Detect which cell encompasses the target text, then output its (X, Y) center coordinate. 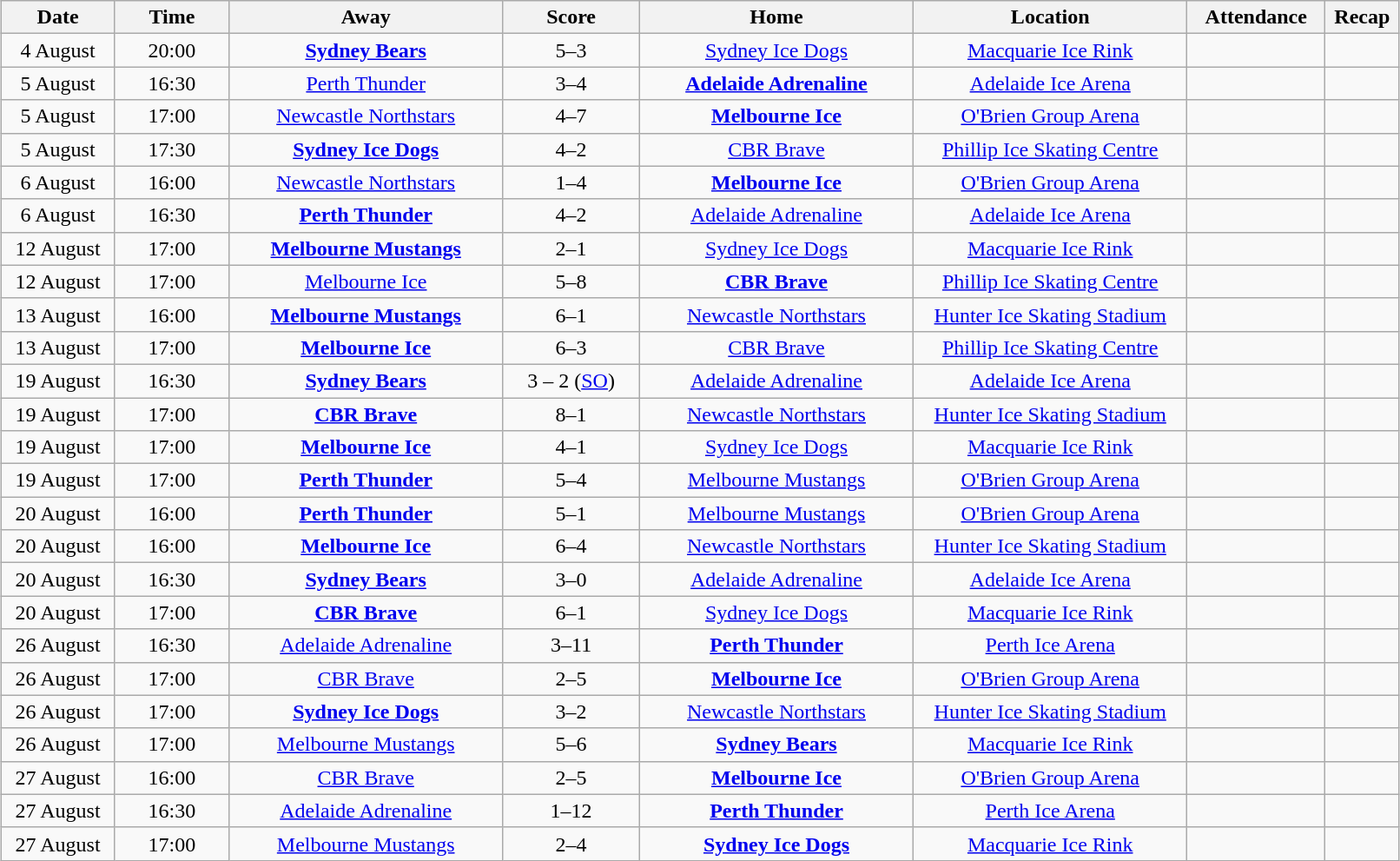
2–4 (571, 844)
5–4 (571, 480)
3–2 (571, 712)
Home (776, 17)
6–3 (571, 348)
Location (1051, 17)
4 August (57, 50)
1–4 (571, 182)
6–4 (571, 546)
Recap (1362, 17)
5–8 (571, 281)
Date (57, 17)
5–3 (571, 50)
3–0 (571, 580)
20:00 (172, 50)
Attendance (1256, 17)
3–11 (571, 646)
3–4 (571, 83)
4–1 (571, 447)
Time (172, 17)
8–1 (571, 414)
4–7 (571, 116)
1–12 (571, 811)
Away (367, 17)
5–1 (571, 513)
Score (571, 17)
17:30 (172, 149)
3 – 2 (SO) (571, 381)
5–6 (571, 745)
2–1 (571, 248)
